From the cell containing the given text, extract its center point as [X, Y] coordinate. 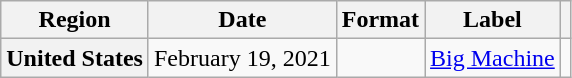
Big Machine [493, 58]
Label [493, 20]
February 19, 2021 [242, 58]
Region [75, 20]
Date [242, 20]
United States [75, 58]
Format [380, 20]
